For the text-containing cell, return its midpoint in (x, y) coordinate format. 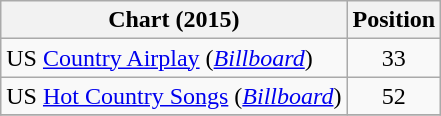
52 (394, 96)
US Country Airplay (Billboard) (174, 58)
US Hot Country Songs (Billboard) (174, 96)
Position (394, 20)
33 (394, 58)
Chart (2015) (174, 20)
